Output the (X, Y) coordinate of the center of the cell containing the given text.  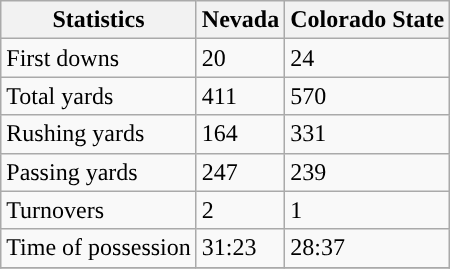
247 (240, 172)
164 (240, 134)
24 (368, 58)
Time of possession (99, 248)
Rushing yards (99, 134)
2 (240, 210)
20 (240, 58)
331 (368, 134)
Total yards (99, 96)
411 (240, 96)
Colorado State (368, 20)
Turnovers (99, 210)
First downs (99, 58)
1 (368, 210)
239 (368, 172)
28:37 (368, 248)
570 (368, 96)
31:23 (240, 248)
Passing yards (99, 172)
Nevada (240, 20)
Statistics (99, 20)
